Provide the [x, y] coordinate of the cell's center where the given text is located.  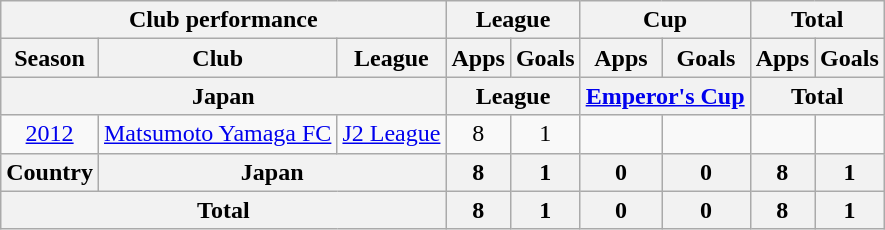
Season [50, 58]
Club [217, 58]
J2 League [392, 134]
Cup [665, 20]
Club performance [224, 20]
Country [50, 172]
2012 [50, 134]
Emperor's Cup [665, 96]
Matsumoto Yamaga FC [217, 134]
